Return the (X, Y) coordinate for the center point of the cell that contains the specified text.  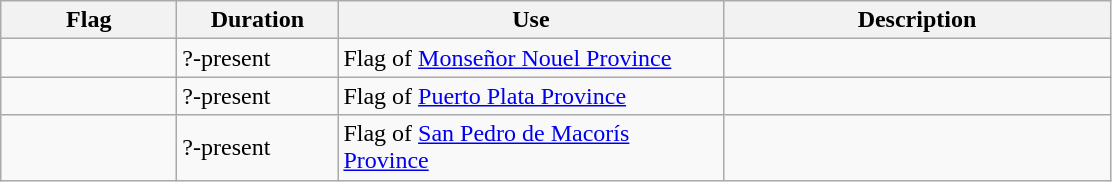
Use (531, 20)
Flag of San Pedro de Macorís Province (531, 148)
Duration (258, 20)
Flag of Monseñor Nouel Province (531, 58)
Flag of Puerto Plata Province (531, 96)
Description (917, 20)
Flag (89, 20)
